Locate the cell with the specified text and output its (x, y) center coordinate. 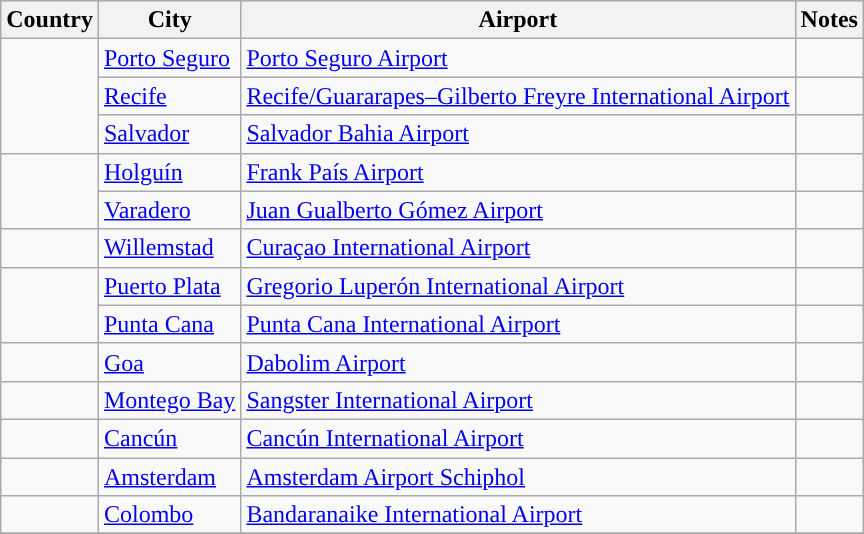
Goa (169, 362)
Salvador (169, 134)
Cancún International Airport (518, 438)
Porto Seguro (169, 58)
Curaçao International Airport (518, 248)
Punta Cana International Airport (518, 324)
Bandaranaike International Airport (518, 515)
Airport (518, 20)
Montego Bay (169, 400)
Sangster International Airport (518, 400)
Frank País Airport (518, 172)
Punta Cana (169, 324)
Recife (169, 96)
Colombo (169, 515)
Country (50, 20)
Gregorio Luperón International Airport (518, 286)
Varadero (169, 210)
Amsterdam Airport Schiphol (518, 477)
Juan Gualberto Gómez Airport (518, 210)
Puerto Plata (169, 286)
Cancún (169, 438)
Notes (829, 20)
Porto Seguro Airport (518, 58)
City (169, 20)
Dabolim Airport (518, 362)
Holguín (169, 172)
Willemstad (169, 248)
Salvador Bahia Airport (518, 134)
Recife/Guararapes–Gilberto Freyre International Airport (518, 96)
Amsterdam (169, 477)
